Scan for the cell matching the given text and deliver its [X, Y] coordinate at center. 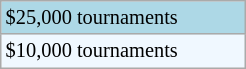
$25,000 tournaments [124, 17]
$10,000 tournaments [124, 51]
